Return [X, Y] of the center of cell containing provided text 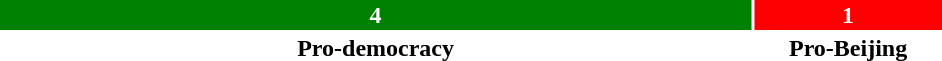
1 [848, 15]
4 [376, 15]
